From the cell containing the given text, extract its center point as (X, Y) coordinate. 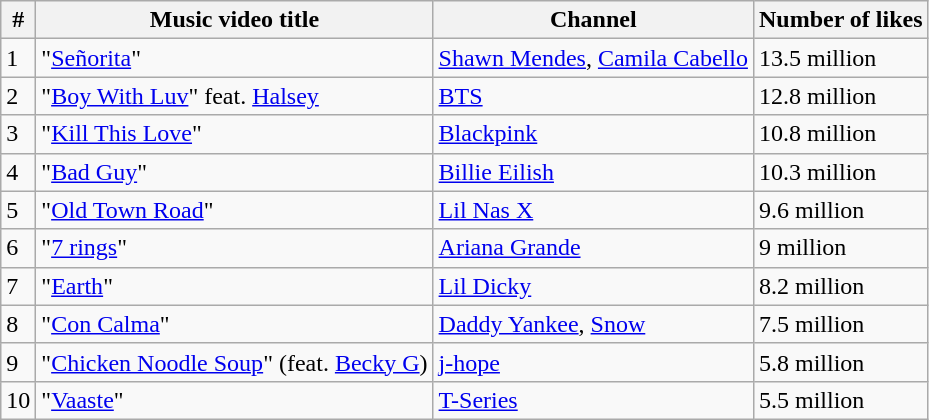
"Señorita" (234, 58)
Billie Eilish (593, 172)
# (18, 20)
1 (18, 58)
4 (18, 172)
Ariana Grande (593, 248)
2 (18, 96)
10 (18, 400)
9.6 million (840, 210)
Lil Dicky (593, 286)
5 (18, 210)
8.2 million (840, 286)
9 million (840, 248)
10.3 million (840, 172)
Number of likes (840, 20)
5.8 million (840, 362)
"Earth" (234, 286)
7 (18, 286)
10.8 million (840, 134)
Daddy Yankee, Snow (593, 324)
3 (18, 134)
9 (18, 362)
5.5 million (840, 400)
"Bad Guy" (234, 172)
Shawn Mendes, Camila Cabello (593, 58)
"Boy With Luv" feat. Halsey (234, 96)
T-Series (593, 400)
"Chicken Noodle Soup" (feat. Becky G) (234, 362)
Channel (593, 20)
7.5 million (840, 324)
Music video title (234, 20)
"Con Calma" (234, 324)
"Vaaste" (234, 400)
j-hope (593, 362)
12.8 million (840, 96)
BTS (593, 96)
8 (18, 324)
Blackpink (593, 134)
Lil Nas X (593, 210)
"Old Town Road" (234, 210)
"7 rings" (234, 248)
"Kill This Love" (234, 134)
6 (18, 248)
13.5 million (840, 58)
